Identify which cell holds the provided text, then report its [X, Y] central coordinate. 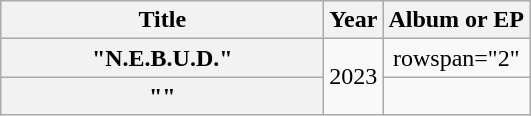
2023 [354, 77]
Year [354, 20]
Title [162, 20]
"" [162, 96]
Album or EP [456, 20]
"N.E.B.U.D." [162, 58]
rowspan="2" [456, 58]
